Search for the cell housing the specified text and yield its (x, y) center coordinate. 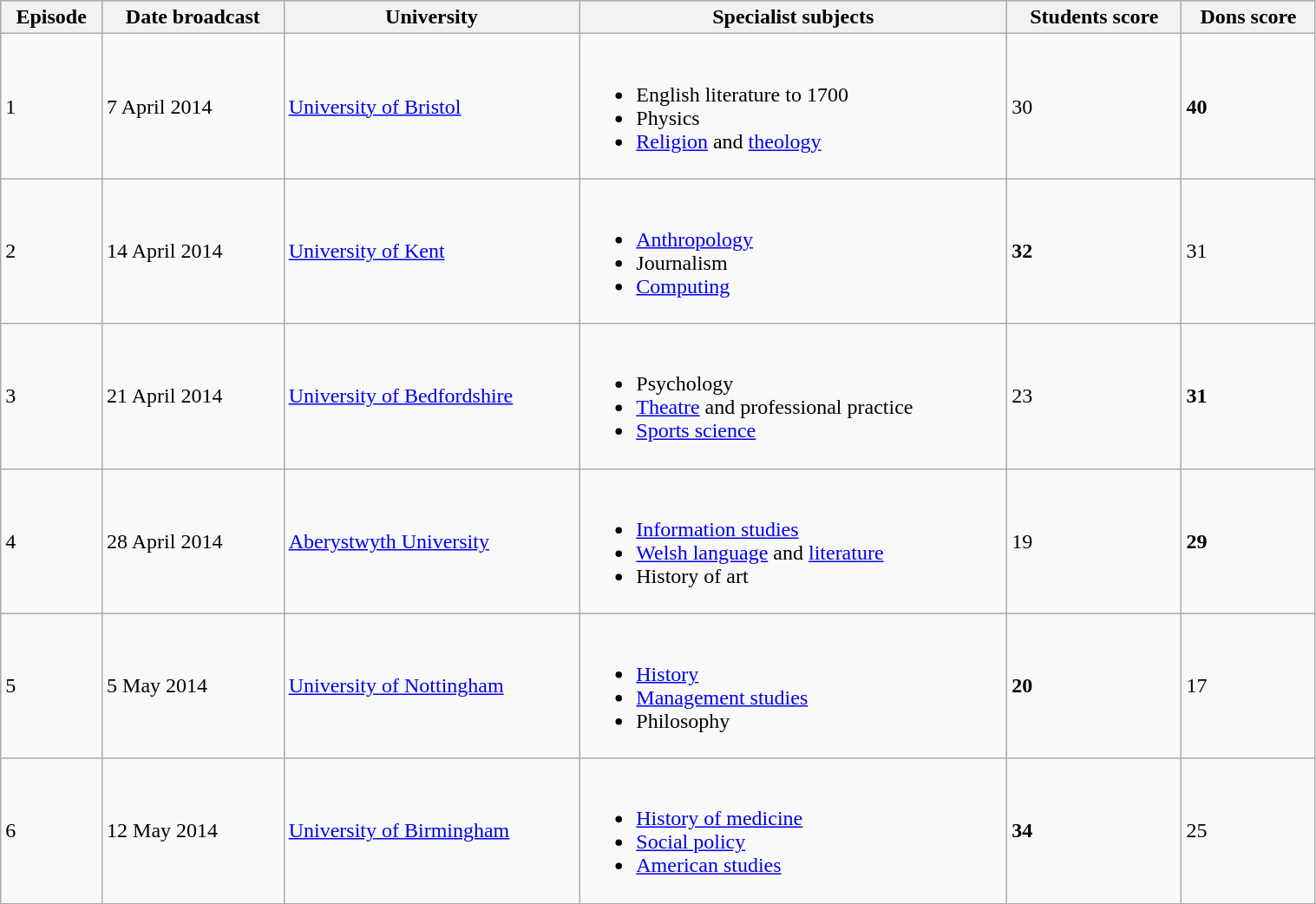
Dons score (1248, 17)
40 (1248, 106)
21 April 2014 (193, 396)
University of Nottingham (432, 685)
University of Bristol (432, 106)
34 (1095, 831)
29 (1248, 541)
2 (52, 252)
17 (1248, 685)
Aberystwyth University (432, 541)
12 May 2014 (193, 831)
7 April 2014 (193, 106)
University of Kent (432, 252)
University (432, 17)
3 (52, 396)
28 April 2014 (193, 541)
4 (52, 541)
25 (1248, 831)
Date broadcast (193, 17)
5 (52, 685)
Specialist subjects (793, 17)
AnthropologyJournalismComputing (793, 252)
PsychologyTheatre and professional practiceSports science (793, 396)
University of Birmingham (432, 831)
Students score (1095, 17)
5 May 2014 (193, 685)
History of medicineSocial policyAmerican studies (793, 831)
32 (1095, 252)
23 (1095, 396)
19 (1095, 541)
Information studiesWelsh language and literatureHistory of art (793, 541)
14 April 2014 (193, 252)
HistoryManagement studiesPhilosophy (793, 685)
Episode (52, 17)
6 (52, 831)
1 (52, 106)
University of Bedfordshire (432, 396)
English literature to 1700PhysicsReligion and theology (793, 106)
30 (1095, 106)
20 (1095, 685)
